Extract the [X, Y] coordinate from the center of the cell holding the provided text.  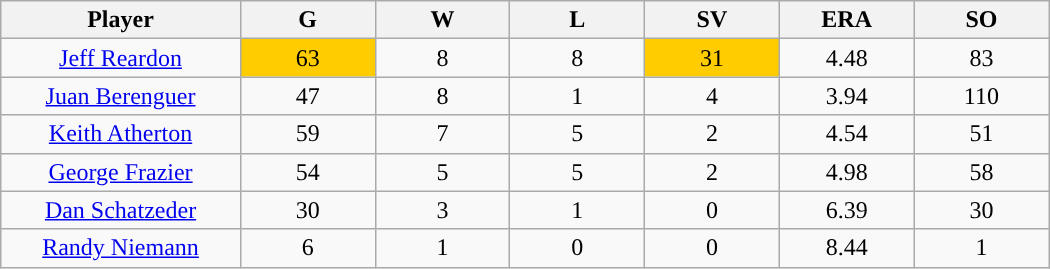
58 [982, 172]
SO [982, 20]
4 [712, 96]
L [578, 20]
6 [308, 248]
47 [308, 96]
6.39 [846, 210]
7 [442, 134]
3 [442, 210]
4.98 [846, 172]
George Frazier [121, 172]
3.94 [846, 96]
Keith Atherton [121, 134]
G [308, 20]
4.54 [846, 134]
83 [982, 58]
59 [308, 134]
4.48 [846, 58]
SV [712, 20]
ERA [846, 20]
31 [712, 58]
Jeff Reardon [121, 58]
110 [982, 96]
Randy Niemann [121, 248]
Player [121, 20]
54 [308, 172]
51 [982, 134]
8.44 [846, 248]
W [442, 20]
Juan Berenguer [121, 96]
63 [308, 58]
Dan Schatzeder [121, 210]
